From the cell containing the given text, extract its center point as [X, Y] coordinate. 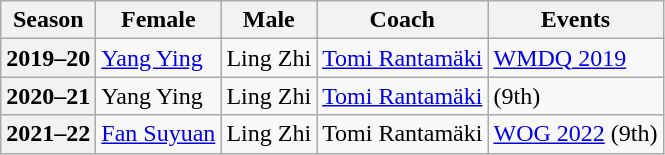
WMDQ 2019 [576, 58]
Season [48, 20]
2020–21 [48, 96]
2021–22 [48, 134]
Coach [402, 20]
Fan Suyuan [158, 134]
2019–20 [48, 58]
(9th) [576, 96]
WOG 2022 (9th) [576, 134]
Male [269, 20]
Events [576, 20]
Female [158, 20]
